For the text-containing cell, return its midpoint in [x, y] coordinate format. 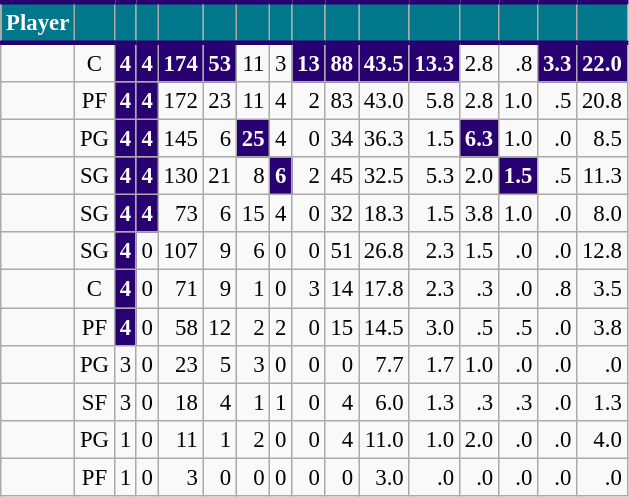
11.0 [384, 439]
12.8 [602, 251]
45 [342, 176]
14 [342, 289]
51 [342, 251]
107 [180, 251]
5.8 [434, 101]
73 [180, 214]
SF [95, 402]
8 [252, 176]
17.8 [384, 289]
88 [342, 62]
43.0 [384, 101]
25 [252, 139]
3.5 [602, 289]
21 [220, 176]
71 [180, 289]
Player [38, 22]
5 [220, 364]
7.7 [384, 364]
13 [308, 62]
34 [342, 139]
32 [342, 214]
18.3 [384, 214]
1.7 [434, 364]
26.8 [384, 251]
13.3 [434, 62]
6.3 [478, 139]
58 [180, 327]
32.5 [384, 176]
8.0 [602, 214]
145 [180, 139]
11.3 [602, 176]
174 [180, 62]
130 [180, 176]
172 [180, 101]
5.3 [434, 176]
18 [180, 402]
53 [220, 62]
83 [342, 101]
22.0 [602, 62]
36.3 [384, 139]
8.5 [602, 139]
4.0 [602, 439]
14.5 [384, 327]
6.0 [384, 402]
43.5 [384, 62]
3.3 [558, 62]
20.8 [602, 101]
12 [220, 327]
